Detect which cell encompasses the target text, then output its [x, y] center coordinate. 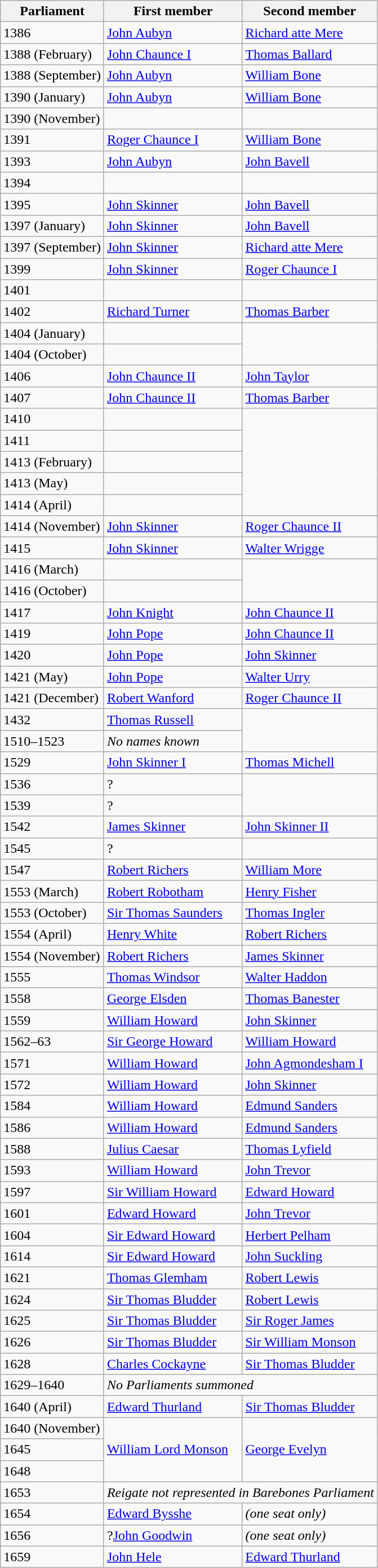
1414 (November) [52, 526]
Thomas Glemham [173, 1278]
1653 [52, 1492]
1593 [52, 1170]
Thomas Lyfield [310, 1149]
1572 [52, 1085]
1399 [52, 269]
?John Goodwin [173, 1535]
1407 [52, 398]
1558 [52, 999]
1413 (February) [52, 462]
No Parliaments summoned [240, 1385]
1659 [52, 1557]
1401 [52, 290]
1542 [52, 827]
George Evelyn [310, 1450]
1421 (December) [52, 698]
Thomas Michell [310, 763]
Sir Thomas Saunders [173, 913]
1625 [52, 1321]
Sir William Monson [310, 1342]
1584 [52, 1106]
1554 (November) [52, 956]
No names known [173, 741]
1390 (November) [52, 118]
1601 [52, 1213]
Second member [310, 11]
George Elsden [173, 999]
1416 (March) [52, 569]
Thomas Windsor [173, 977]
1626 [52, 1342]
Sir Roger James [310, 1321]
1390 (January) [52, 97]
Robert Wanford [173, 698]
Charles Cockayne [173, 1364]
Walter Wrigge [310, 548]
1393 [52, 161]
John Skinner I [173, 763]
1624 [52, 1299]
John Chaunce I [173, 54]
1555 [52, 977]
1614 [52, 1256]
Thomas Ingler [310, 913]
1416 (October) [52, 591]
Reigate not represented in Barebones Parliament [240, 1492]
1414 (April) [52, 505]
Julius Caesar [173, 1149]
1432 [52, 720]
1402 [52, 312]
1394 [52, 183]
1539 [52, 805]
Walter Haddon [310, 977]
1562–63 [52, 1042]
Thomas Russell [173, 720]
1571 [52, 1063]
John Skinner II [310, 827]
1404 (January) [52, 333]
Thomas Ballard [310, 54]
William Lord Monson [173, 1450]
1404 (October) [52, 355]
1640 (April) [52, 1407]
1388 (February) [52, 54]
1417 [52, 612]
1510–1523 [52, 741]
1554 (April) [52, 934]
Henry White [173, 934]
1397 (January) [52, 226]
1413 (May) [52, 483]
Parliament [52, 11]
1629–1640 [52, 1385]
1645 [52, 1450]
1415 [52, 548]
1397 (September) [52, 247]
1597 [52, 1192]
1553 (March) [52, 891]
1553 (October) [52, 913]
1406 [52, 376]
1604 [52, 1235]
John Knight [173, 612]
Henry Fisher [310, 891]
1410 [52, 419]
John Agmondesham I [310, 1063]
1545 [52, 848]
First member [173, 11]
Sir George Howard [173, 1042]
1421 (May) [52, 677]
1656 [52, 1535]
1621 [52, 1278]
John Hele [173, 1557]
1536 [52, 784]
1391 [52, 140]
John Taylor [310, 376]
1628 [52, 1364]
1648 [52, 1471]
1654 [52, 1514]
Richard Turner [173, 312]
Walter Urry [310, 677]
1411 [52, 441]
1395 [52, 204]
1419 [52, 634]
1547 [52, 870]
1388 (September) [52, 76]
Edward Bysshe [173, 1514]
1559 [52, 1020]
1386 [52, 33]
1586 [52, 1127]
1420 [52, 655]
Herbert Pelham [310, 1235]
William More [310, 870]
John Suckling [310, 1256]
Sir William Howard [173, 1192]
Robert Robotham [173, 891]
1640 (November) [52, 1428]
1588 [52, 1149]
1529 [52, 763]
Thomas Banester [310, 999]
